Locate the cell with the specified text and output its [x, y] center coordinate. 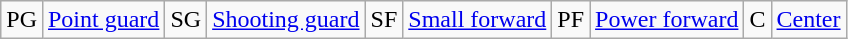
Center [808, 20]
PG [22, 20]
SG [186, 20]
Small forward [478, 20]
PF [571, 20]
Point guard [103, 20]
Power forward [667, 20]
SF [384, 20]
C [758, 20]
Shooting guard [286, 20]
